For the text-containing cell, return its midpoint in [X, Y] coordinate format. 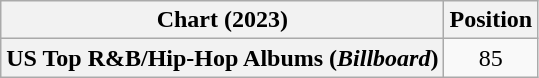
Position [491, 20]
Chart (2023) [222, 20]
85 [491, 58]
US Top R&B/Hip-Hop Albums (Billboard) [222, 58]
